Provide the [X, Y] coordinate of the cell's center where the given text is located.  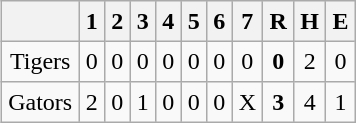
7 [248, 21]
5 [194, 21]
H [310, 21]
6 [219, 21]
R [278, 21]
Tigers [40, 61]
Gators [40, 102]
X [248, 102]
E [341, 21]
